Extract the (x, y) coordinate from the center of the cell holding the provided text.  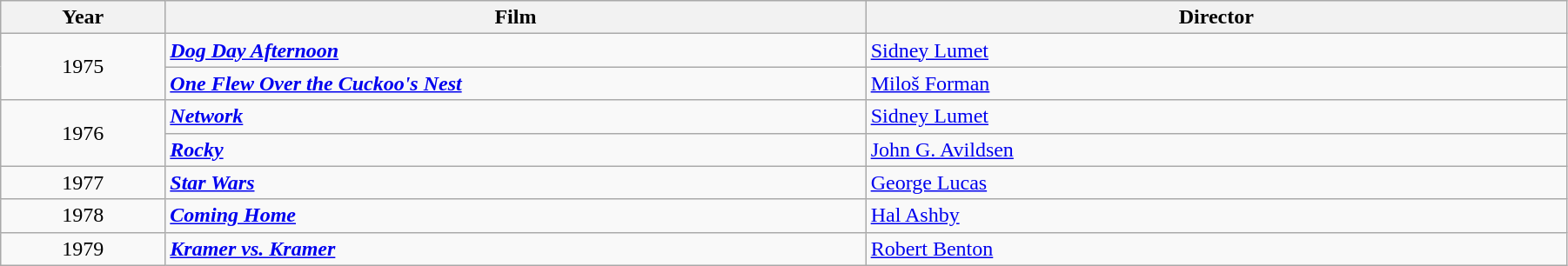
1977 (84, 183)
1975 (84, 67)
Director (1216, 17)
Dog Day Afternoon (515, 50)
Robert Benton (1216, 249)
Kramer vs. Kramer (515, 249)
1979 (84, 249)
Miloš Forman (1216, 83)
Star Wars (515, 183)
John G. Avildsen (1216, 150)
Rocky (515, 150)
1976 (84, 133)
1978 (84, 216)
Network (515, 116)
One Flew Over the Cuckoo's Nest (515, 83)
Film (515, 17)
Hal Ashby (1216, 216)
George Lucas (1216, 183)
Coming Home (515, 216)
Year (84, 17)
